Find where the given text appears and provide that cell's center as (x, y) coordinate. 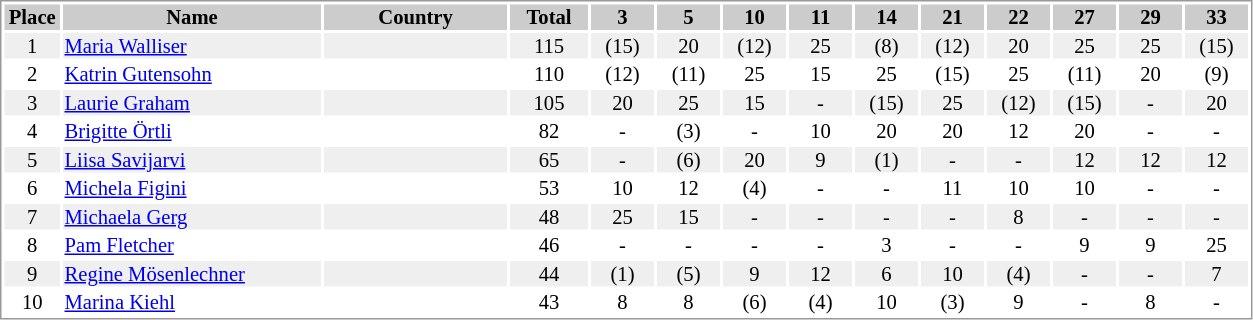
Michela Figini (192, 189)
Country (416, 17)
Katrin Gutensohn (192, 75)
33 (1216, 17)
48 (549, 217)
Pam Fletcher (192, 245)
46 (549, 245)
Marina Kiehl (192, 303)
Laurie Graham (192, 103)
(8) (886, 46)
115 (549, 46)
65 (549, 160)
(9) (1216, 75)
1 (32, 46)
29 (1150, 17)
Regine Mösenlechner (192, 274)
Liisa Savijarvi (192, 160)
2 (32, 75)
Total (549, 17)
Maria Walliser (192, 46)
22 (1018, 17)
53 (549, 189)
14 (886, 17)
(5) (688, 274)
44 (549, 274)
Brigitte Örtli (192, 131)
110 (549, 75)
27 (1084, 17)
Place (32, 17)
21 (952, 17)
82 (549, 131)
43 (549, 303)
105 (549, 103)
Michaela Gerg (192, 217)
4 (32, 131)
Name (192, 17)
